Capture the cell that displays the provided text and extract its (x, y) central coordinate. 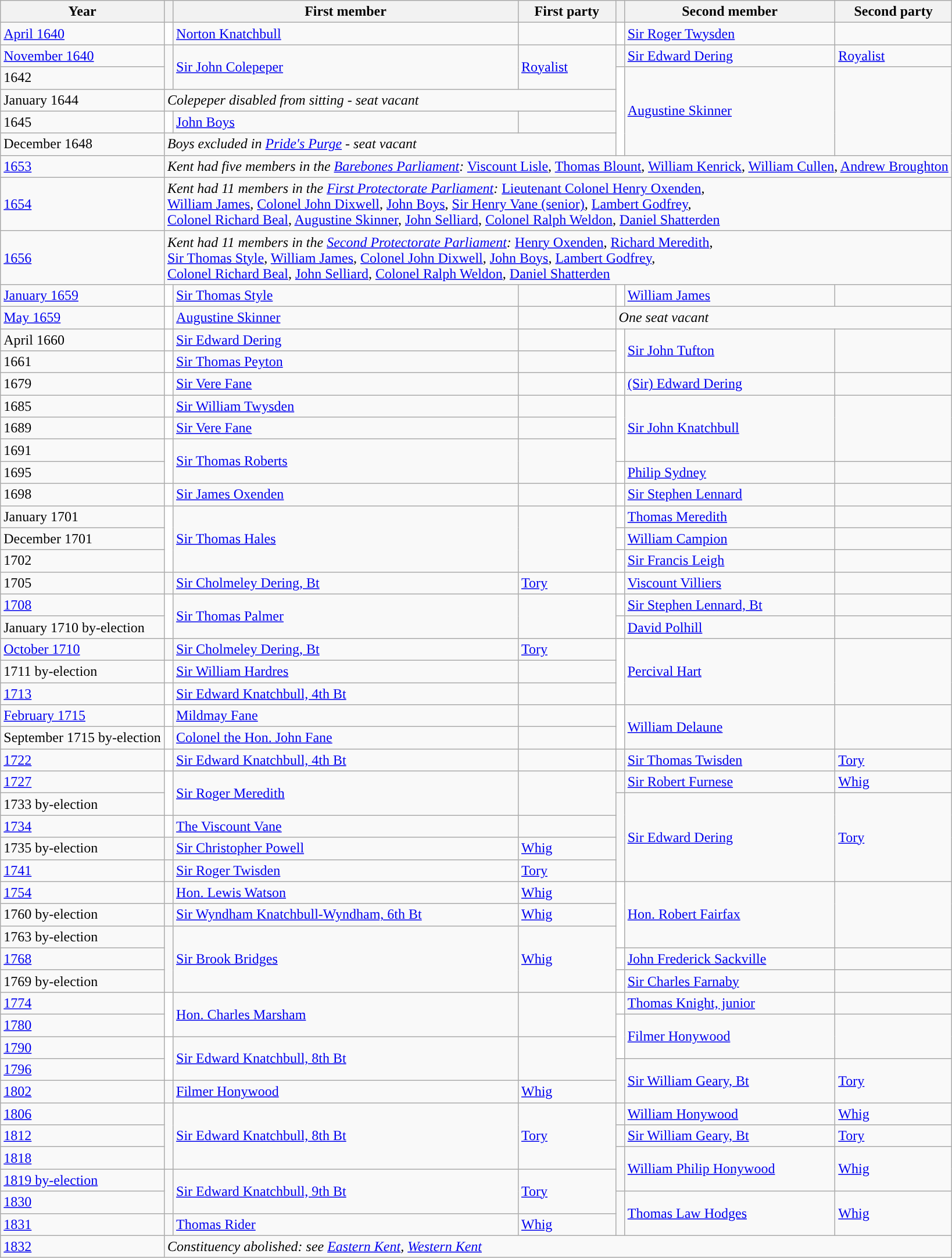
Hon. Robert Fairfax (730, 915)
David Polhill (730, 627)
1727 (83, 782)
Sir Robert Furnese (730, 782)
1832 (83, 1246)
Viscount Villiers (730, 583)
1774 (83, 1003)
Sir Thomas Twisden (730, 760)
Constituency abolished: see Eastern Kent, Western Kent (558, 1246)
1763 by-election (83, 937)
1711 by-election (83, 671)
1741 (83, 870)
Sir Roger Twysden (730, 34)
1713 (83, 693)
1708 (83, 605)
Sir Charles Farnaby (730, 981)
One seat vacant (783, 317)
First member (346, 12)
Thomas Meredith (730, 517)
Sir Wyndham Knatchbull-Wyndham, 6th Bt (346, 915)
First party (567, 12)
November 1640 (83, 56)
Sir Roger Meredith (346, 793)
Sir James Oxenden (346, 494)
Mildmay Fane (346, 716)
Sir John Colepeper (346, 67)
1698 (83, 494)
William Honywood (730, 1114)
December 1648 (83, 144)
Sir Thomas Roberts (346, 461)
William Campion (730, 539)
William Delaune (730, 727)
Colonel the Hon. John Fane (346, 738)
The Viscount Vane (346, 826)
1790 (83, 1048)
(Sir) Edward Dering (730, 384)
1656 (83, 257)
1689 (83, 428)
Thomas Law Hodges (730, 1213)
Second party (894, 12)
Thomas Rider (346, 1224)
1695 (83, 472)
Sir Christopher Powell (346, 848)
1806 (83, 1114)
1679 (83, 384)
John Frederick Sackville (730, 959)
Sir William Twysden (346, 406)
Boys excluded in Pride's Purge - seat vacant (389, 144)
1812 (83, 1136)
December 1701 (83, 539)
1818 (83, 1158)
John Boys (346, 122)
1691 (83, 450)
Sir Thomas Peyton (346, 362)
May 1659 (83, 317)
1705 (83, 583)
Philip Sydney (730, 472)
Sir Stephen Lennard, Bt (730, 605)
Sir John Tufton (730, 351)
Sir Edward Knatchbull, 9th Bt (346, 1191)
Percival Hart (730, 671)
February 1715 (83, 716)
1702 (83, 561)
1642 (83, 78)
January 1710 by-election (83, 627)
1685 (83, 406)
1734 (83, 826)
1653 (83, 166)
1735 by-election (83, 848)
Sir Thomas Palmer (346, 616)
1819 by-election (83, 1180)
Colepeper disabled from sitting - seat vacant (389, 100)
1645 (83, 122)
Sir Thomas Style (346, 295)
1802 (83, 1092)
1831 (83, 1224)
Kent had five members in the Barebones Parliament: Viscount Lisle, Thomas Blount, William Kenrick, William Cullen, Andrew Broughton (558, 166)
Sir Roger Twisden (346, 870)
Sir John Knatchbull (730, 428)
Sir William Hardres (346, 671)
William James (730, 295)
Sir Thomas Hales (346, 539)
Sir Francis Leigh (730, 561)
1760 by-election (83, 915)
April 1660 (83, 340)
Year (83, 12)
October 1710 (83, 649)
September 1715 by-election (83, 738)
1830 (83, 1202)
1768 (83, 959)
1769 by-election (83, 981)
Sir Stephen Lennard (730, 494)
1722 (83, 760)
Sir Brook Bridges (346, 959)
Hon. Charles Marsham (346, 1014)
April 1640 (83, 34)
Thomas Knight, junior (730, 1003)
1780 (83, 1025)
1654 (83, 204)
Hon. Lewis Watson (346, 893)
January 1659 (83, 295)
1733 by-election (83, 804)
Second member (730, 12)
1754 (83, 893)
1796 (83, 1070)
January 1644 (83, 100)
1661 (83, 362)
January 1701 (83, 517)
William Philip Honywood (730, 1169)
Norton Knatchbull (346, 34)
